Scan for the cell matching the given text and deliver its [x, y] coordinate at center. 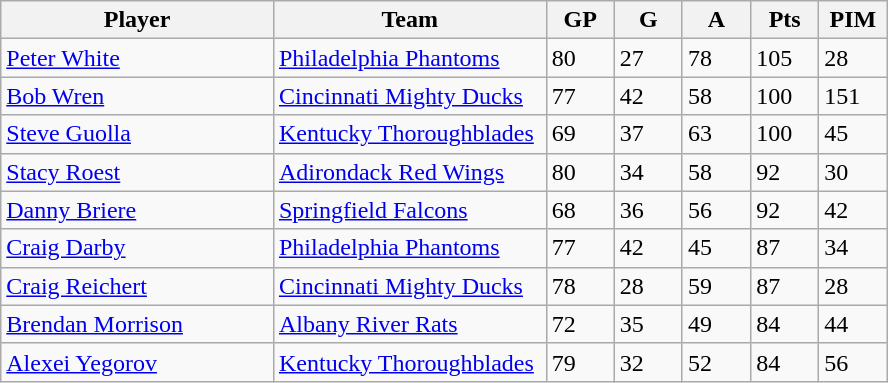
35 [648, 324]
G [648, 20]
Player [138, 20]
Craig Darby [138, 248]
Pts [785, 20]
36 [648, 210]
30 [853, 172]
Adirondack Red Wings [410, 172]
27 [648, 58]
Danny Briere [138, 210]
32 [648, 362]
Peter White [138, 58]
GP [580, 20]
Team [410, 20]
49 [716, 324]
79 [580, 362]
Craig Reichert [138, 286]
Albany River Rats [410, 324]
69 [580, 134]
105 [785, 58]
52 [716, 362]
PIM [853, 20]
63 [716, 134]
A [716, 20]
37 [648, 134]
151 [853, 96]
59 [716, 286]
Bob Wren [138, 96]
Alexei Yegorov [138, 362]
Springfield Falcons [410, 210]
Stacy Roest [138, 172]
Steve Guolla [138, 134]
44 [853, 324]
68 [580, 210]
Brendan Morrison [138, 324]
72 [580, 324]
